From the cell containing the given text, extract its center point as (x, y) coordinate. 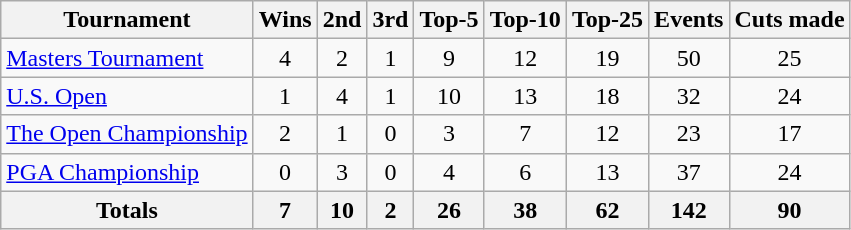
19 (607, 58)
Tournament (127, 20)
PGA Championship (127, 172)
Events (689, 20)
Masters Tournament (127, 58)
9 (449, 58)
Top-25 (607, 20)
3rd (390, 20)
38 (525, 210)
50 (689, 58)
18 (607, 96)
25 (790, 58)
17 (790, 134)
23 (689, 134)
26 (449, 210)
32 (689, 96)
Wins (285, 20)
Top-5 (449, 20)
Top-10 (525, 20)
62 (607, 210)
2nd (342, 20)
90 (790, 210)
U.S. Open (127, 96)
6 (525, 172)
142 (689, 210)
37 (689, 172)
The Open Championship (127, 134)
Totals (127, 210)
Cuts made (790, 20)
